Find where the given text appears and provide that cell's center as [x, y] coordinate. 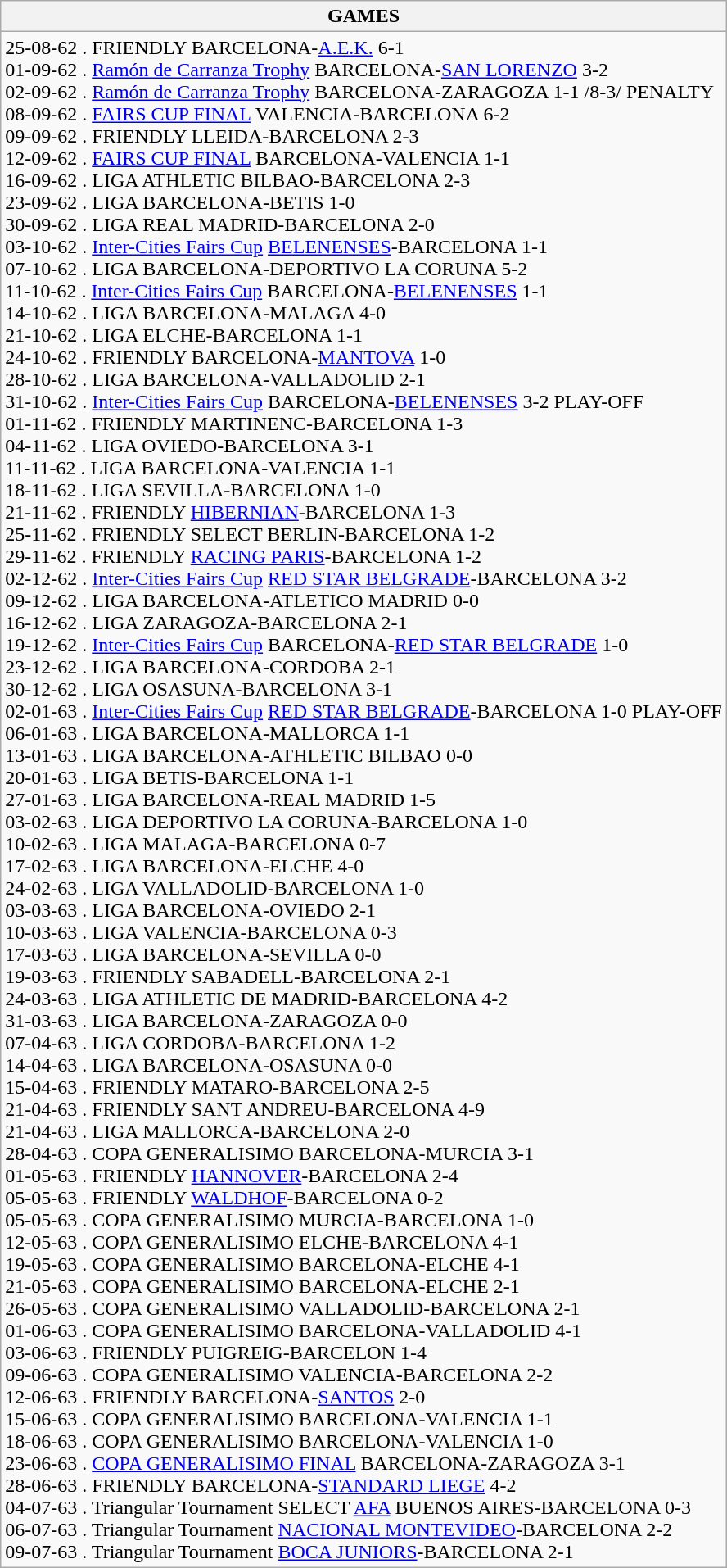
GAMES [363, 16]
